Return the (x, y) coordinate for the center point of the cell that contains the specified text.  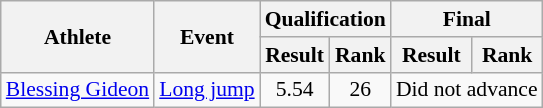
Athlete (78, 36)
Final (467, 19)
Did not advance (467, 90)
Long jump (206, 90)
5.54 (295, 90)
Event (206, 36)
Blessing Gideon (78, 90)
Qualification (326, 19)
26 (360, 90)
